Provide the [X, Y] coordinate of the cell's center where the given text is located.  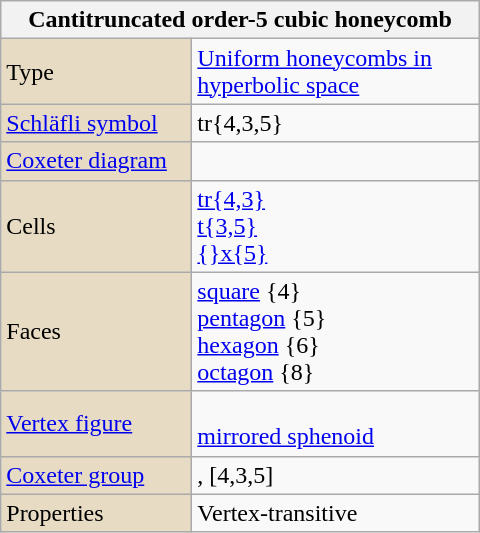
Vertex-transitive [336, 513]
, [4,3,5] [336, 475]
Cantitruncated order-5 cubic honeycomb [240, 20]
Type [96, 72]
tr{4,3} t{3,5} {}x{5} [336, 226]
Uniform honeycombs in hyperbolic space [336, 72]
Coxeter diagram [96, 161]
mirrored sphenoid [336, 424]
Cells [96, 226]
Schläfli symbol [96, 123]
Faces [96, 332]
tr{4,3,5} [336, 123]
Coxeter group [96, 475]
square {4}pentagon {5}hexagon {6}octagon {8} [336, 332]
Vertex figure [96, 424]
Properties [96, 513]
